Return (X, Y) of the center of cell containing provided text 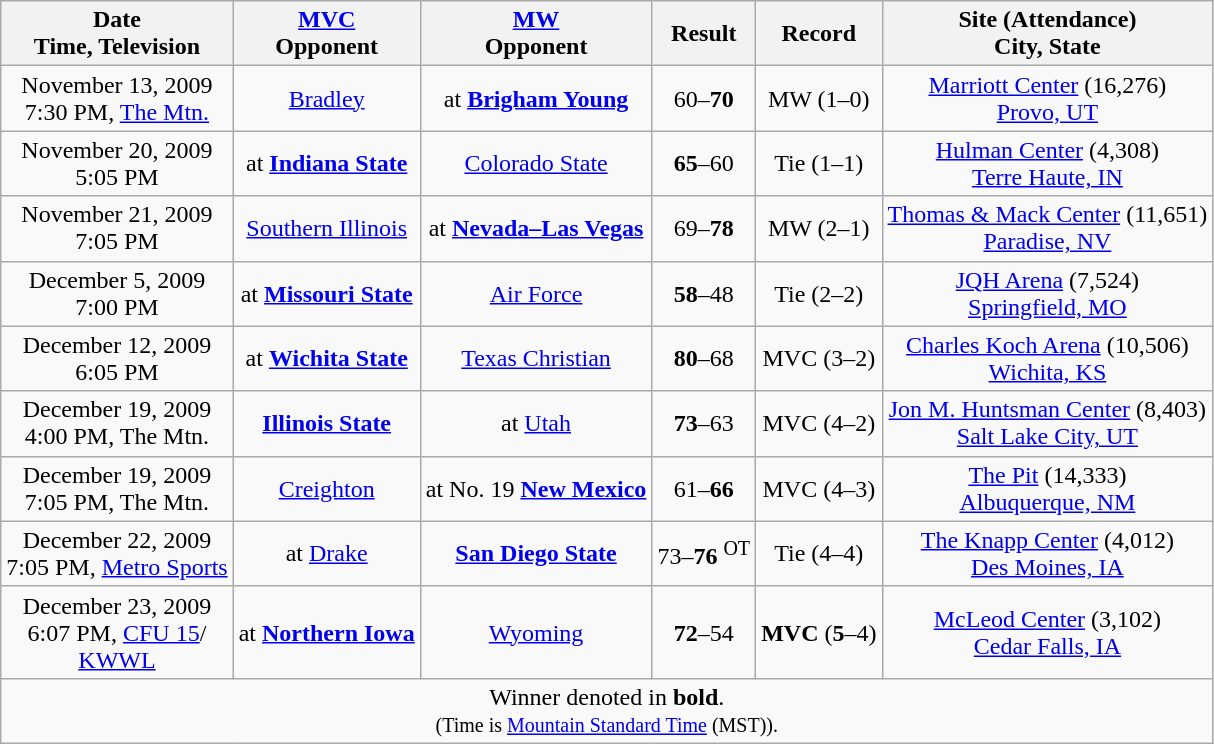
Marriott Center (16,276)Provo, UT (1048, 98)
80–68 (704, 358)
Air Force (536, 294)
MVC (3–2) (819, 358)
Colorado State (536, 164)
Thomas & Mack Center (11,651)Paradise, NV (1048, 228)
MVCOpponent (326, 34)
MVC (4–3) (819, 488)
at Brigham Young (536, 98)
Southern Illinois (326, 228)
at Utah (536, 424)
at Indiana State (326, 164)
November 13, 20097:30 PM, The Mtn. (117, 98)
Winner denoted in bold.(Time is Mountain Standard Time (MST)). (607, 710)
The Pit (14,333)Albuquerque, NM (1048, 488)
Creighton (326, 488)
60–70 (704, 98)
72–54 (704, 632)
MW (2–1) (819, 228)
65–60 (704, 164)
December 5, 20097:00 PM (117, 294)
DateTime, Television (117, 34)
December 23, 20096:07 PM, CFU 15/KWWL (117, 632)
Tie (1–1) (819, 164)
JQH Arena (7,524)Springfield, MO (1048, 294)
San Diego State (536, 554)
December 19, 20097:05 PM, The Mtn. (117, 488)
Bradley (326, 98)
69–78 (704, 228)
Illinois State (326, 424)
at Nevada–Las Vegas (536, 228)
Hulman Center (4,308)Terre Haute, IN (1048, 164)
73–63 (704, 424)
73–76 OT (704, 554)
at Wichita State (326, 358)
Result (704, 34)
November 20, 20095:05 PM (117, 164)
Site (Attendance)City, State (1048, 34)
58–48 (704, 294)
at Drake (326, 554)
at No. 19 New Mexico (536, 488)
McLeod Center (3,102)Cedar Falls, IA (1048, 632)
61–66 (704, 488)
November 21, 20097:05 PM (117, 228)
MVC (5–4) (819, 632)
December 12, 20096:05 PM (117, 358)
December 22, 20097:05 PM, Metro Sports (117, 554)
Wyoming (536, 632)
MVC (4–2) (819, 424)
Tie (2–2) (819, 294)
December 19, 20094:00 PM, The Mtn. (117, 424)
Charles Koch Arena (10,506)Wichita, KS (1048, 358)
Texas Christian (536, 358)
Record (819, 34)
MW (1–0) (819, 98)
MWOpponent (536, 34)
Tie (4–4) (819, 554)
Jon M. Huntsman Center (8,403)Salt Lake City, UT (1048, 424)
at Missouri State (326, 294)
The Knapp Center (4,012)Des Moines, IA (1048, 554)
at Northern Iowa (326, 632)
